Determine the (X, Y) coordinate at the center of the cell enclosing the given text.  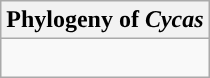
Phylogeny of Cycas (105, 20)
